For the text-containing cell, return its midpoint in (x, y) coordinate format. 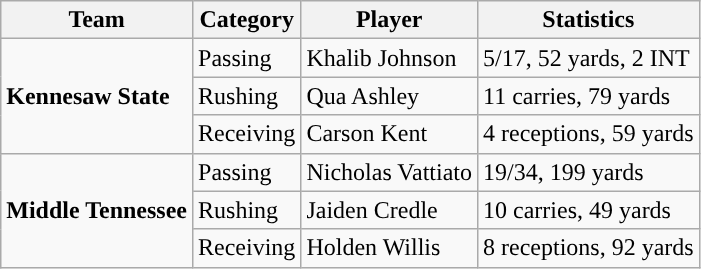
Carson Kent (390, 134)
Category (247, 20)
11 carries, 79 yards (588, 96)
Jaiden Credle (390, 210)
Middle Tennessee (97, 210)
Player (390, 20)
10 carries, 49 yards (588, 210)
19/34, 199 yards (588, 172)
Holden Willis (390, 248)
8 receptions, 92 yards (588, 248)
Khalib Johnson (390, 58)
5/17, 52 yards, 2 INT (588, 58)
Statistics (588, 20)
Qua Ashley (390, 96)
Kennesaw State (97, 96)
4 receptions, 59 yards (588, 134)
Nicholas Vattiato (390, 172)
Team (97, 20)
